Return the (X, Y) coordinate for the center point of the cell that contains the specified text.  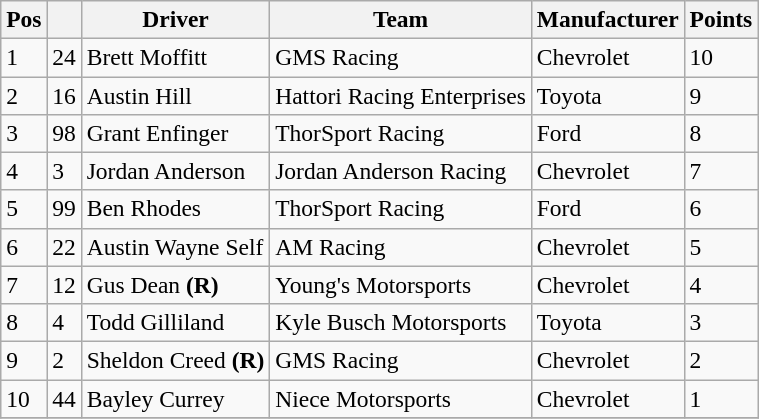
Young's Motorsports (401, 285)
16 (64, 95)
Grant Enfinger (175, 133)
22 (64, 247)
Kyle Busch Motorsports (401, 322)
99 (64, 209)
Bayley Currey (175, 398)
24 (64, 57)
Gus Dean (R) (175, 285)
12 (64, 285)
Team (401, 19)
Driver (175, 19)
Niece Motorsports (401, 398)
Hattori Racing Enterprises (401, 95)
AM Racing (401, 247)
Points (721, 19)
Sheldon Creed (R) (175, 360)
Manufacturer (608, 19)
Brett Moffitt (175, 57)
44 (64, 398)
98 (64, 133)
Austin Hill (175, 95)
Pos (24, 19)
Jordan Anderson (175, 171)
Jordan Anderson Racing (401, 171)
Austin Wayne Self (175, 247)
Ben Rhodes (175, 209)
Todd Gilliland (175, 322)
